Pinpoint the cell where the given text exists, returning its [X, Y] midpoint coordinate. 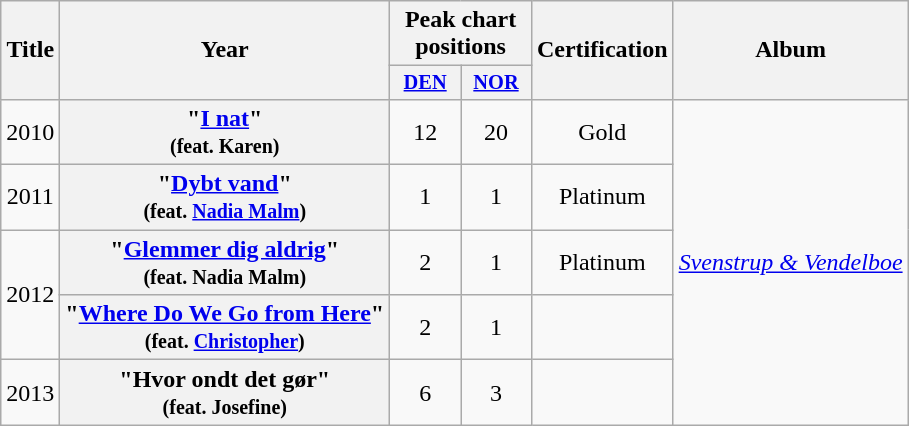
"Hvor ondt det gør"(feat. Josefine) [225, 392]
2012 [30, 295]
2010 [30, 132]
20 [496, 132]
NOR [496, 83]
"Where Do We Go from Here"(feat. Christopher) [225, 328]
2011 [30, 198]
"Glemmer dig aldrig"(feat. Nadia Malm) [225, 262]
DEN [426, 83]
Album [790, 50]
Year [225, 50]
Gold [602, 132]
"Dybt vand"(feat. Nadia Malm) [225, 198]
6 [426, 392]
"I nat"(feat. Karen) [225, 132]
Certification [602, 50]
Title [30, 50]
3 [496, 392]
12 [426, 132]
Svenstrup & Vendelboe [790, 262]
2013 [30, 392]
Peak chart positions [461, 34]
